Capture the cell that displays the provided text and extract its [x, y] central coordinate. 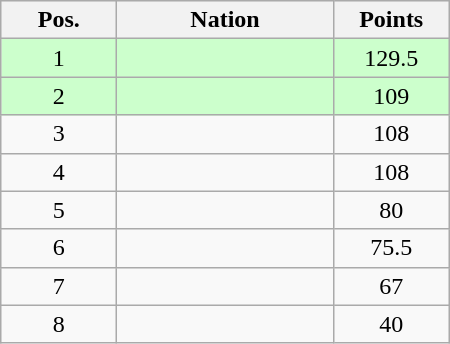
4 [59, 172]
75.5 [391, 248]
109 [391, 96]
40 [391, 324]
2 [59, 96]
1 [59, 58]
5 [59, 210]
Nation [225, 20]
Points [391, 20]
3 [59, 134]
Pos. [59, 20]
7 [59, 286]
67 [391, 286]
129.5 [391, 58]
8 [59, 324]
6 [59, 248]
80 [391, 210]
